Extract the [X, Y] coordinate from the center of the cell holding the provided text.  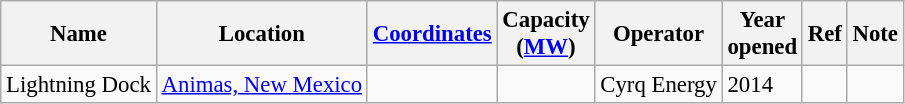
2014 [762, 85]
Ref [824, 34]
Name [79, 34]
Coordinates [432, 34]
Yearopened [762, 34]
Animas, New Mexico [262, 85]
Lightning Dock [79, 85]
Note [875, 34]
Operator [658, 34]
Location [262, 34]
Cyrq Energy [658, 85]
Capacity(MW) [546, 34]
